Output the (x, y) coordinate of the center of the cell containing the given text.  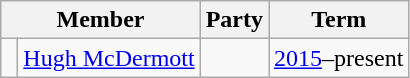
Term (339, 20)
Hugh McDermott (109, 58)
2015–present (339, 58)
Party (234, 20)
Member (100, 20)
